Detect which cell encompasses the target text, then output its [x, y] center coordinate. 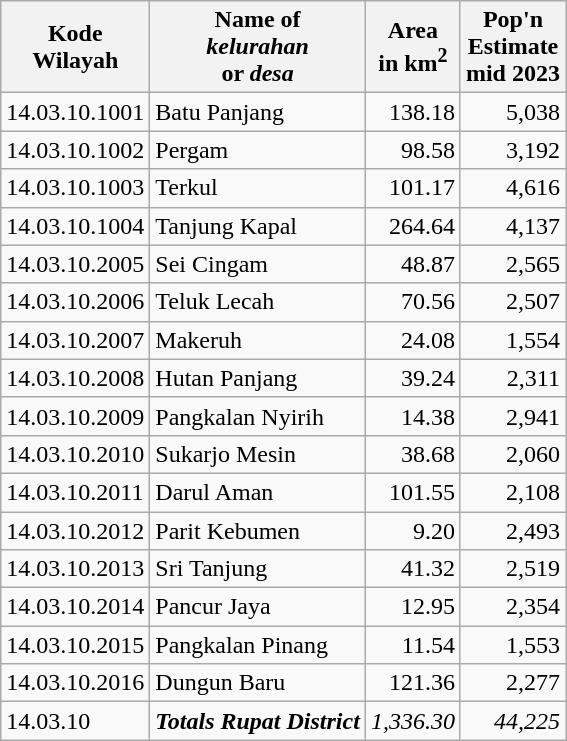
14.03.10.2012 [76, 531]
14.03.10.2008 [76, 378]
14.03.10.2009 [76, 416]
Terkul [258, 188]
14.03.10.2011 [76, 492]
14.03.10.1002 [76, 150]
4,616 [512, 188]
121.36 [412, 683]
38.68 [412, 454]
Pangkalan Nyirih [258, 416]
138.18 [412, 112]
14.03.10.1003 [76, 188]
2,277 [512, 683]
Name of kelurahan or desa [258, 47]
48.87 [412, 264]
14.03.10.2016 [76, 683]
Batu Panjang [258, 112]
14.03.10.2007 [76, 340]
KodeWilayah [76, 47]
14.38 [412, 416]
2,354 [512, 607]
Hutan Panjang [258, 378]
2,519 [512, 569]
Darul Aman [258, 492]
70.56 [412, 302]
264.64 [412, 226]
Parit Kebumen [258, 531]
11.54 [412, 645]
14.03.10.2010 [76, 454]
1,553 [512, 645]
Sei Cingam [258, 264]
2,493 [512, 531]
14.03.10.2014 [76, 607]
Pangkalan Pinang [258, 645]
Pergam [258, 150]
2,941 [512, 416]
24.08 [412, 340]
2,311 [512, 378]
41.32 [412, 569]
39.24 [412, 378]
44,225 [512, 721]
2,108 [512, 492]
14.03.10.1004 [76, 226]
14.03.10.2015 [76, 645]
14.03.10.2006 [76, 302]
1,554 [512, 340]
98.58 [412, 150]
Totals Rupat District [258, 721]
Teluk Lecah [258, 302]
Pop'nEstimatemid 2023 [512, 47]
101.55 [412, 492]
9.20 [412, 531]
101.17 [412, 188]
Sri Tanjung [258, 569]
14.03.10.2005 [76, 264]
14.03.10 [76, 721]
4,137 [512, 226]
14.03.10.1001 [76, 112]
12.95 [412, 607]
3,192 [512, 150]
Tanjung Kapal [258, 226]
1,336.30 [412, 721]
Area in km2 [412, 47]
Sukarjo Mesin [258, 454]
5,038 [512, 112]
2,565 [512, 264]
Makeruh [258, 340]
2,507 [512, 302]
Pancur Jaya [258, 607]
14.03.10.2013 [76, 569]
2,060 [512, 454]
Dungun Baru [258, 683]
